Output the (x, y) coordinate of the center of the cell containing the given text.  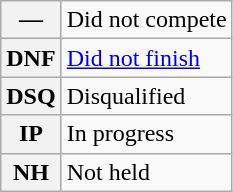
Did not finish (146, 58)
Disqualified (146, 96)
DSQ (31, 96)
DNF (31, 58)
Not held (146, 172)
IP (31, 134)
Did not compete (146, 20)
In progress (146, 134)
— (31, 20)
NH (31, 172)
